Return the [X, Y] coordinate for the center point of the cell that contains the specified text.  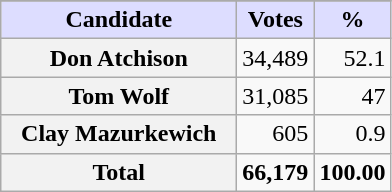
605 [276, 134]
66,179 [276, 172]
34,489 [276, 58]
Votes [276, 20]
100.00 [352, 172]
31,085 [276, 96]
Total [119, 172]
0.9 [352, 134]
Don Atchison [119, 58]
Candidate [119, 20]
47 [352, 96]
Tom Wolf [119, 96]
Clay Mazurkewich [119, 134]
% [352, 20]
52.1 [352, 58]
